Provide the (x, y) coordinate of the cell's center where the given text is located.  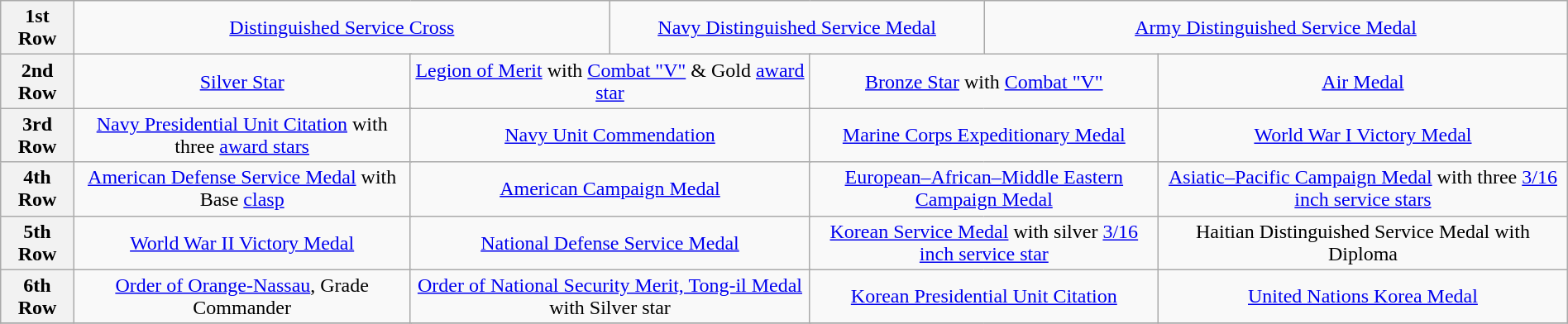
5th Row (38, 243)
United Nations Korea Medal (1363, 296)
1st Row (38, 28)
2nd Row (38, 81)
Korean Presidential Unit Citation (984, 296)
Navy Presidential Unit Citation with three award stars (241, 136)
National Defense Service Medal (610, 243)
Marine Corps Expeditionary Medal (984, 136)
Navy Distinguished Service Medal (796, 28)
Order of Orange-Nassau, Grade Commander (241, 296)
Order of National Security Merit, Tong-il Medal with Silver star (610, 296)
World War I Victory Medal (1363, 136)
4th Row (38, 188)
Korean Service Medal with silver 3/16 inch service star (984, 243)
World War II Victory Medal (241, 243)
Bronze Star with Combat "V" (984, 81)
Navy Unit Commendation (610, 136)
3rd Row (38, 136)
Legion of Merit with Combat "V" & Gold award star (610, 81)
Silver Star (241, 81)
Distinguished Service Cross (342, 28)
Haitian Distinguished Service Medal with Diploma (1363, 243)
American Defense Service Medal with Base clasp (241, 188)
American Campaign Medal (610, 188)
Army Distinguished Service Medal (1275, 28)
Asiatic–Pacific Campaign Medal with three 3/16 inch service stars (1363, 188)
Air Medal (1363, 81)
6th Row (38, 296)
European–African–Middle Eastern Campaign Medal (984, 188)
